Capture the cell that displays the provided text and extract its (x, y) central coordinate. 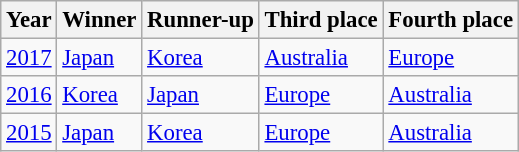
2015 (29, 133)
2017 (29, 58)
Third place (321, 20)
Runner-up (200, 20)
Fourth place (450, 20)
2016 (29, 95)
Winner (100, 20)
Year (29, 20)
